Extract the (x, y) coordinate from the center of the cell holding the provided text.  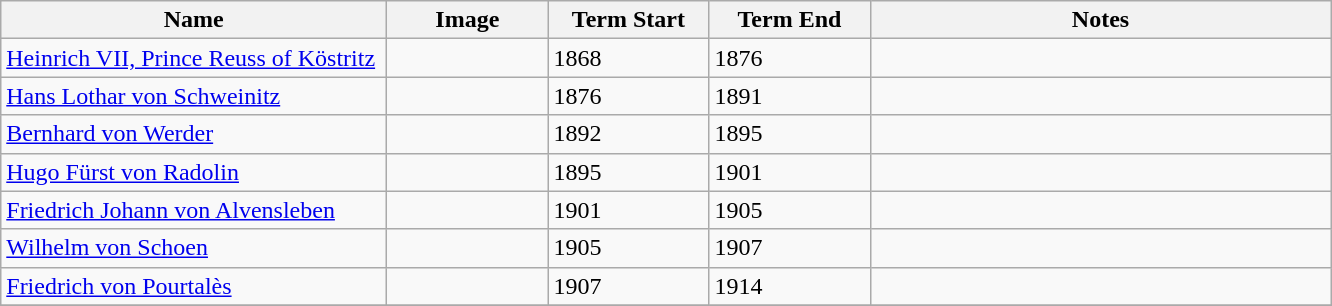
Term Start (628, 20)
1914 (790, 286)
Bernhard von Werder (194, 134)
1868 (628, 58)
Friedrich von Pourtalès (194, 286)
Term End (790, 20)
Wilhelm von Schoen (194, 248)
1892 (628, 134)
1891 (790, 96)
Image (468, 20)
Hans Lothar von Schweinitz (194, 96)
Notes (1100, 20)
Hugo Fürst von Radolin (194, 172)
Heinrich VII, Prince Reuss of Köstritz (194, 58)
Friedrich Johann von Alvensleben (194, 210)
Name (194, 20)
